Output the (x, y) coordinate of the center of the cell containing the given text.  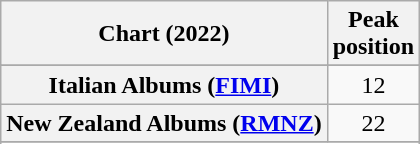
22 (373, 123)
Chart (2022) (164, 34)
Peakposition (373, 34)
Italian Albums (FIMI) (164, 85)
New Zealand Albums (RMNZ) (164, 123)
12 (373, 85)
